From the cell containing the given text, extract its center point as (x, y) coordinate. 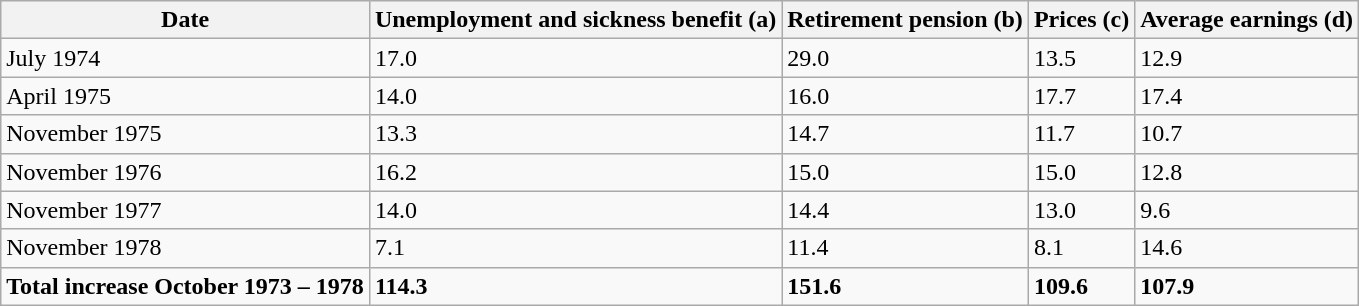
9.6 (1247, 210)
April 1975 (186, 96)
13.3 (575, 134)
12.8 (1247, 172)
114.3 (575, 286)
13.5 (1081, 58)
November 1977 (186, 210)
17.0 (575, 58)
Retirement pension (b) (906, 20)
109.6 (1081, 286)
13.0 (1081, 210)
29.0 (906, 58)
July 1974 (186, 58)
12.9 (1247, 58)
Date (186, 20)
151.6 (906, 286)
7.1 (575, 248)
107.9 (1247, 286)
Prices (c) (1081, 20)
16.0 (906, 96)
11.4 (906, 248)
November 1978 (186, 248)
14.4 (906, 210)
16.2 (575, 172)
November 1976 (186, 172)
14.7 (906, 134)
17.7 (1081, 96)
Unemployment and sickness benefit (a) (575, 20)
17.4 (1247, 96)
Average earnings (d) (1247, 20)
11.7 (1081, 134)
Total increase October 1973 – 1978 (186, 286)
November 1975 (186, 134)
14.6 (1247, 248)
8.1 (1081, 248)
10.7 (1247, 134)
